Determine the (X, Y) coordinate at the center of the cell enclosing the given text.  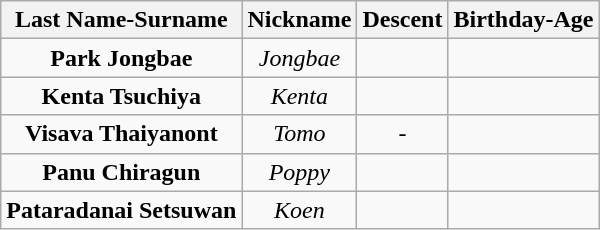
Panu Chiragun (122, 172)
Birthday-Age (524, 20)
Kenta (300, 96)
Pataradanai Setsuwan (122, 210)
Descent (402, 20)
Tomo (300, 134)
Last Name-Surname (122, 20)
Visava Thaiyanont (122, 134)
Kenta Tsuchiya (122, 96)
Jongbae (300, 58)
- (402, 134)
Koen (300, 210)
Poppy (300, 172)
Nickname (300, 20)
Park Jongbae (122, 58)
